Return (x, y) of the center of cell containing provided text 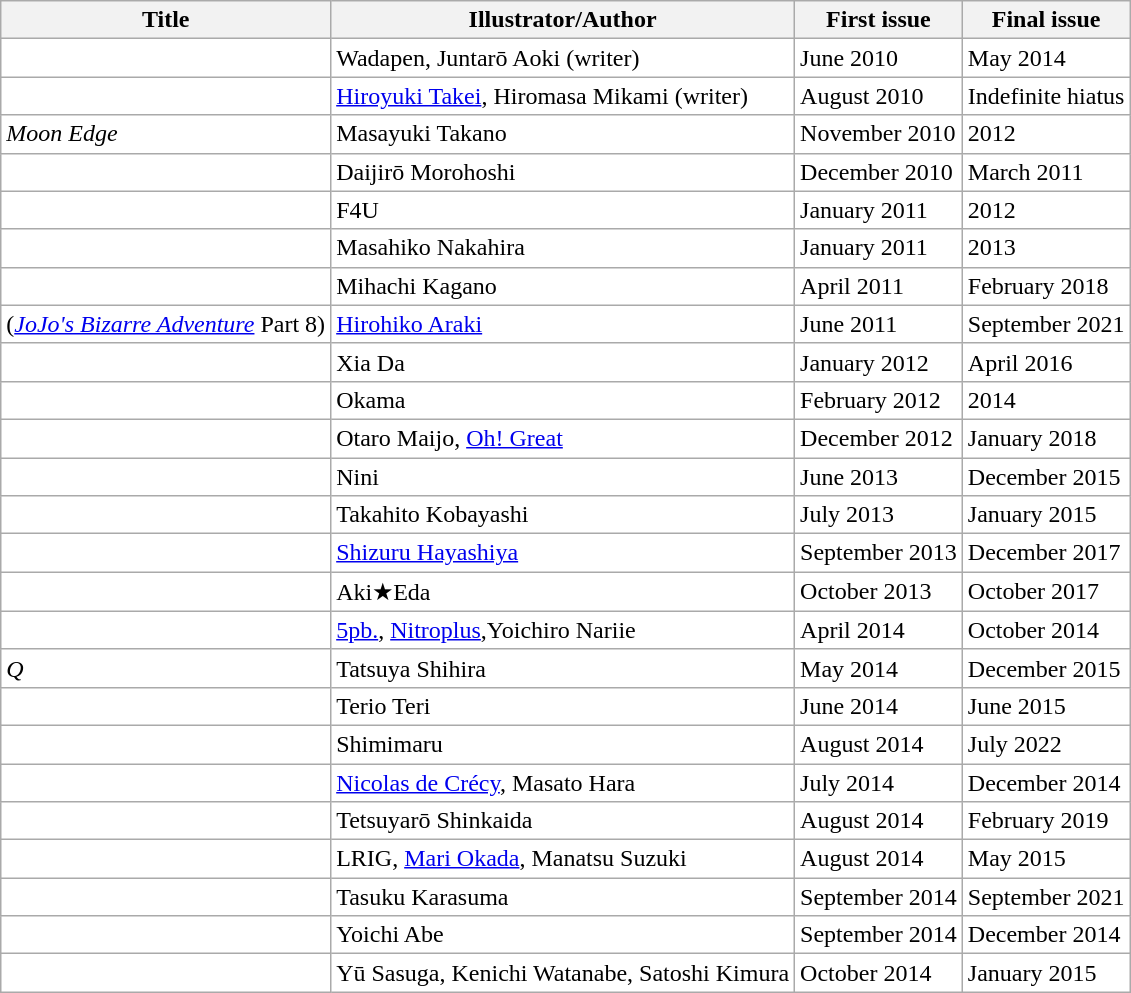
Hirohiko Araki (563, 324)
Aki★Eda (563, 592)
Tetsuyarō Shinkaida (563, 821)
Masayuki Takano (563, 134)
Nini (563, 477)
April 2011 (879, 286)
June 2013 (879, 477)
April 2014 (879, 630)
November 2010 (879, 134)
February 2018 (1046, 286)
January 2012 (879, 362)
June 2014 (879, 706)
June 2011 (879, 324)
Tasuku Karasuma (563, 897)
2014 (1046, 400)
(JoJo's Bizarre Adventure Part 8) (166, 324)
Indefinite hiatus (1046, 96)
May 2015 (1046, 859)
Yoichi Abe (563, 935)
June 2010 (879, 58)
July 2022 (1046, 744)
July 2014 (879, 783)
Title (166, 20)
Wadapen, Juntarō Aoki (writer) (563, 58)
Yū Sasuga, Kenichi Watanabe, Satoshi Kimura (563, 973)
December 2017 (1046, 553)
Masahiko Nakahira (563, 248)
F4U (563, 210)
Illustrator/Author (563, 20)
Q (166, 668)
January 2018 (1046, 438)
September 2013 (879, 553)
October 2017 (1046, 592)
Terio Teri (563, 706)
Takahito Kobayashi (563, 515)
LRIG, Mari Okada, Manatsu Suzuki (563, 859)
December 2012 (879, 438)
Daijirō Morohoshi (563, 172)
June 2015 (1046, 706)
Otaro Maijo, Oh! Great (563, 438)
Final issue (1046, 20)
July 2013 (879, 515)
2013 (1046, 248)
February 2019 (1046, 821)
Hiroyuki Takei, Hiromasa Mikami (writer) (563, 96)
Tatsuya Shihira (563, 668)
February 2012 (879, 400)
Nicolas de Crécy, Masato Hara (563, 783)
Okama (563, 400)
December 2010 (879, 172)
Shizuru Hayashiya (563, 553)
5pb., Nitroplus,Yoichiro Nariie (563, 630)
Shimimaru (563, 744)
October 2013 (879, 592)
April 2016 (1046, 362)
March 2011 (1046, 172)
Moon Edge (166, 134)
First issue (879, 20)
Mihachi Kagano (563, 286)
August 2010 (879, 96)
Xia Da (563, 362)
